Pinpoint the cell where the given text exists, returning its [x, y] midpoint coordinate. 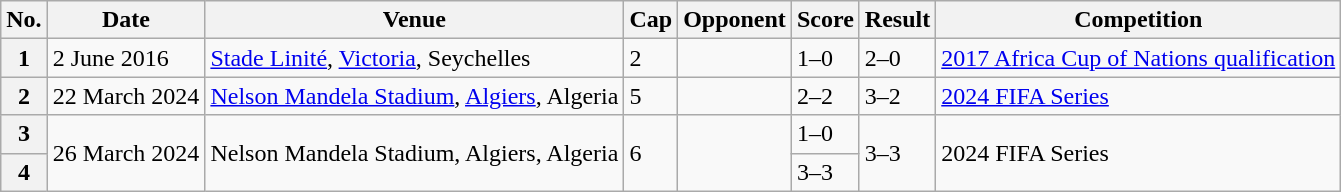
2–0 [897, 58]
4 [24, 172]
Cap [651, 20]
22 March 2024 [126, 96]
No. [24, 20]
6 [651, 153]
Stade Linité, Victoria, Seychelles [414, 58]
Score [825, 20]
3–2 [897, 96]
2017 Africa Cup of Nations qualification [1138, 58]
1 [24, 58]
Venue [414, 20]
Result [897, 20]
Date [126, 20]
3 [24, 134]
2 June 2016 [126, 58]
26 March 2024 [126, 153]
Competition [1138, 20]
2–2 [825, 96]
Opponent [735, 20]
5 [651, 96]
